Return [x, y] of the center of cell containing provided text 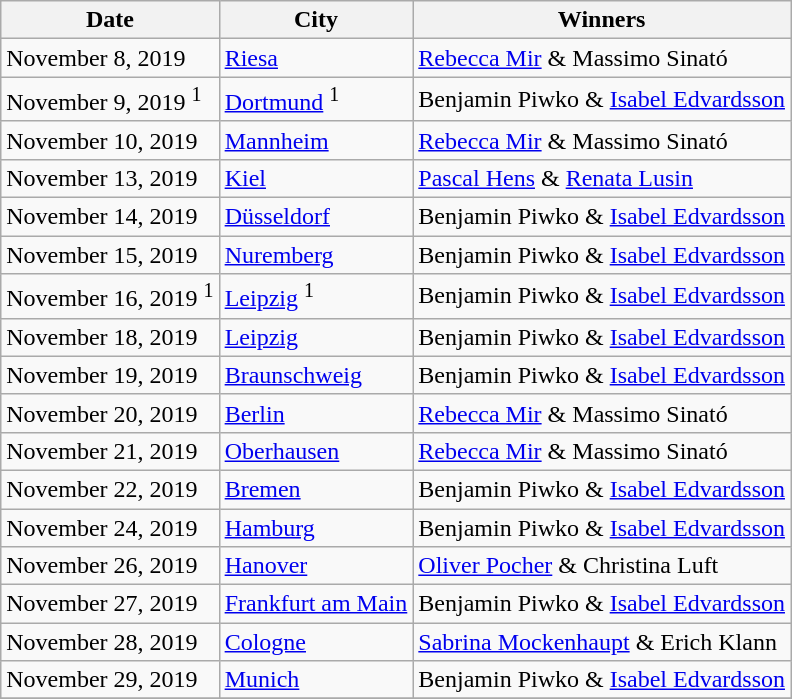
Sabrina Mockenhaupt & Erich Klann [602, 642]
November 8, 2019 [110, 58]
November 29, 2019 [110, 680]
Riesa [316, 58]
Nuremberg [316, 255]
November 18, 2019 [110, 337]
November 26, 2019 [110, 566]
Pascal Hens & Renata Lusin [602, 178]
Düsseldorf [316, 217]
Hamburg [316, 528]
November 22, 2019 [110, 489]
November 20, 2019 [110, 413]
November 21, 2019 [110, 451]
November 27, 2019 [110, 604]
Winners [602, 20]
Berlin [316, 413]
November 16, 2019 1 [110, 296]
Kiel [316, 178]
Leipzig [316, 337]
November 19, 2019 [110, 375]
November 28, 2019 [110, 642]
Date [110, 20]
Braunschweig [316, 375]
Oliver Pocher & Christina Luft [602, 566]
Frankfurt am Main [316, 604]
Leipzig 1 [316, 296]
November 24, 2019 [110, 528]
November 10, 2019 [110, 140]
Oberhausen [316, 451]
Dortmund 1 [316, 100]
November 13, 2019 [110, 178]
Mannheim [316, 140]
Hanover [316, 566]
Cologne [316, 642]
City [316, 20]
November 15, 2019 [110, 255]
Bremen [316, 489]
Munich [316, 680]
November 9, 2019 1 [110, 100]
November 14, 2019 [110, 217]
